Pinpoint the cell where the given text exists, returning its [x, y] midpoint coordinate. 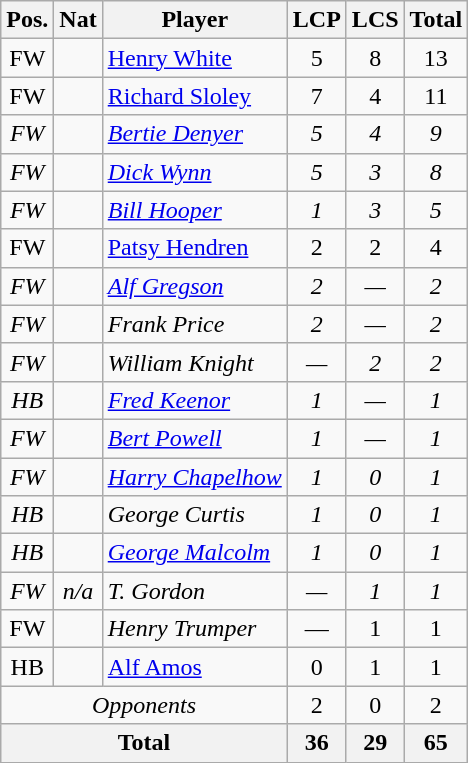
William Knight [194, 362]
George Malcolm [194, 553]
7 [316, 96]
Harry Chapelhow [194, 477]
Alf Amos [194, 667]
36 [316, 743]
Opponents [144, 705]
LCP [316, 20]
Player [194, 20]
Pos. [28, 20]
Frank Price [194, 324]
Henry Trumper [194, 629]
Nat [78, 20]
Bertie Denyer [194, 134]
n/a [78, 591]
Henry White [194, 58]
LCS [375, 20]
29 [375, 743]
Patsy Hendren [194, 248]
11 [436, 96]
Alf Gregson [194, 286]
T. Gordon [194, 591]
Bert Powell [194, 438]
Dick Wynn [194, 172]
13 [436, 58]
Bill Hooper [194, 210]
9 [436, 134]
George Curtis [194, 515]
Richard Sloley [194, 96]
65 [436, 743]
Fred Keenor [194, 400]
